Detect which cell encompasses the target text, then output its (X, Y) center coordinate. 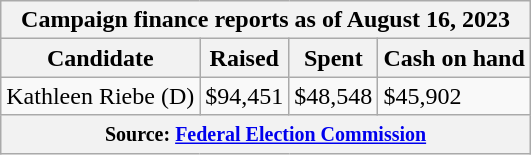
Raised (244, 58)
$45,902 (454, 96)
Campaign finance reports as of August 16, 2023 (266, 20)
Kathleen Riebe (D) (100, 96)
$94,451 (244, 96)
$48,548 (334, 96)
Source: Federal Election Commission (266, 134)
Candidate (100, 58)
Cash on hand (454, 58)
Spent (334, 58)
